Output the (X, Y) coordinate of the center of the cell containing the given text.  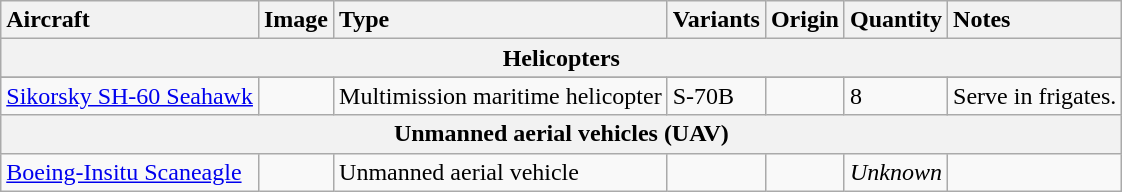
Type (501, 20)
Unknown (896, 172)
Unmanned aerial vehicles (UAV) (562, 134)
Aircraft (130, 20)
Serve in frigates. (1035, 96)
Quantity (896, 20)
Variants (716, 20)
Image (296, 20)
Boeing-Insitu Scaneagle (130, 172)
Helicopters (562, 58)
Multimission maritime helicopter (501, 96)
Unmanned aerial vehicle (501, 172)
Origin (804, 20)
Notes (1035, 20)
S-70B (716, 96)
Sikorsky SH-60 Seahawk (130, 96)
8 (896, 96)
